Return (X, Y) of the center of cell containing provided text 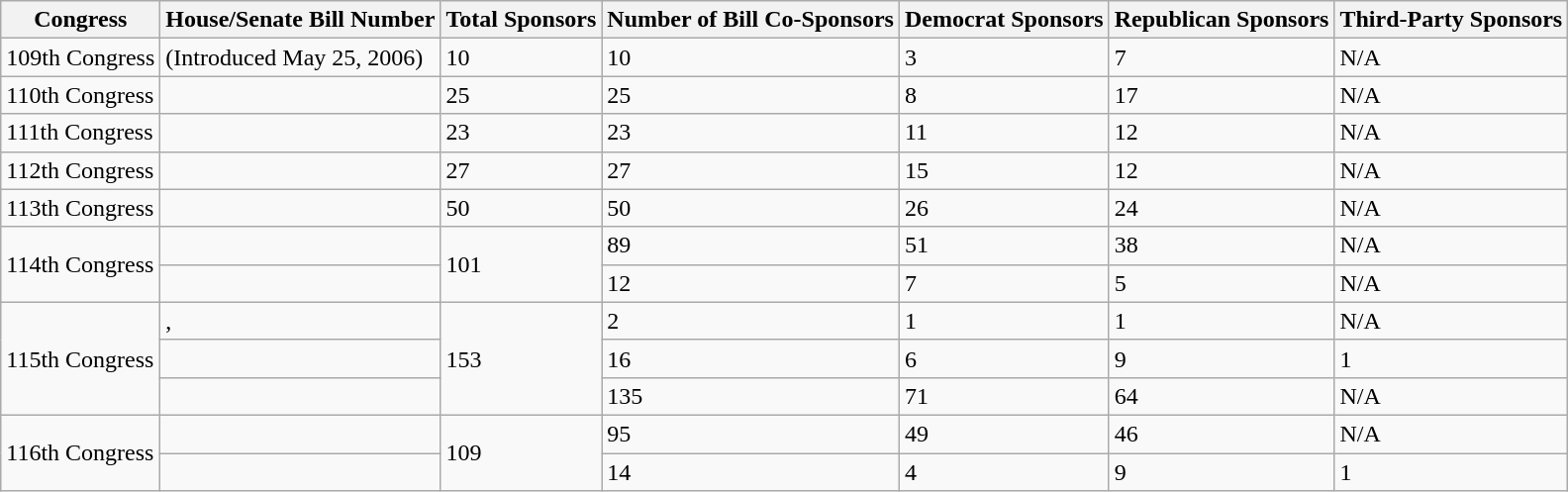
Congress (81, 20)
49 (1004, 434)
89 (750, 246)
115th Congress (81, 358)
(Introduced May 25, 2006) (301, 57)
38 (1222, 246)
111th Congress (81, 133)
2 (750, 321)
101 (521, 264)
109th Congress (81, 57)
Total Sponsors (521, 20)
Democrat Sponsors (1004, 20)
109 (521, 452)
15 (1004, 170)
17 (1222, 95)
46 (1222, 434)
Republican Sponsors (1222, 20)
8 (1004, 95)
64 (1222, 396)
114th Congress (81, 264)
4 (1004, 472)
116th Congress (81, 452)
House/Senate Bill Number (301, 20)
112th Congress (81, 170)
11 (1004, 133)
71 (1004, 396)
113th Congress (81, 208)
Number of Bill Co-Sponsors (750, 20)
6 (1004, 358)
153 (521, 358)
95 (750, 434)
16 (750, 358)
24 (1222, 208)
26 (1004, 208)
, (301, 321)
Third-Party Sponsors (1451, 20)
5 (1222, 283)
110th Congress (81, 95)
3 (1004, 57)
135 (750, 396)
51 (1004, 246)
14 (750, 472)
